From the cell containing the given text, extract its center point as (x, y) coordinate. 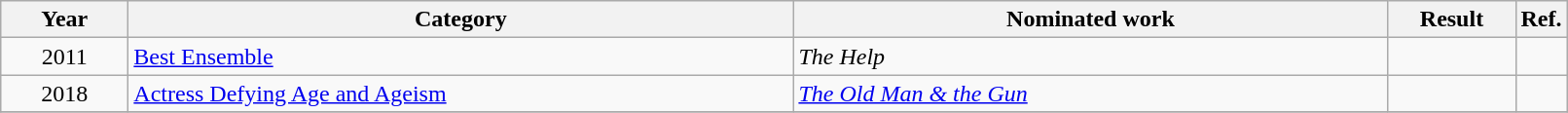
2011 (64, 56)
Best Ensemble (461, 56)
The Help (1090, 56)
Result (1452, 19)
Actress Defying Age and Ageism (461, 94)
Ref. (1542, 19)
Category (461, 19)
2018 (64, 94)
Year (64, 19)
The Old Man & the Gun (1090, 94)
Nominated work (1090, 19)
